Find where the given text appears and provide that cell's center as [X, Y] coordinate. 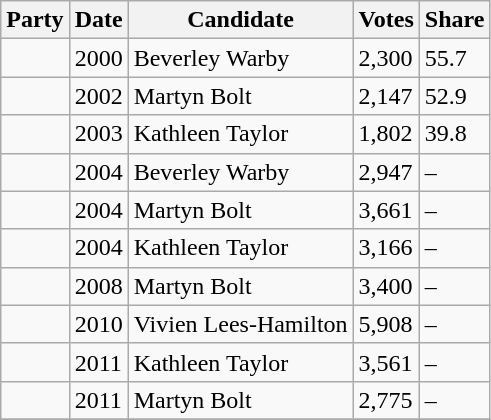
2,775 [386, 400]
2003 [98, 134]
39.8 [454, 134]
55.7 [454, 58]
3,561 [386, 362]
Date [98, 20]
2,300 [386, 58]
Vivien Lees-Hamilton [240, 324]
Votes [386, 20]
2010 [98, 324]
3,166 [386, 248]
2002 [98, 96]
Share [454, 20]
1,802 [386, 134]
2,947 [386, 172]
Party [35, 20]
3,661 [386, 210]
52.9 [454, 96]
2000 [98, 58]
3,400 [386, 286]
2008 [98, 286]
Candidate [240, 20]
5,908 [386, 324]
2,147 [386, 96]
